Output the (x, y) coordinate of the center of the cell containing the given text.  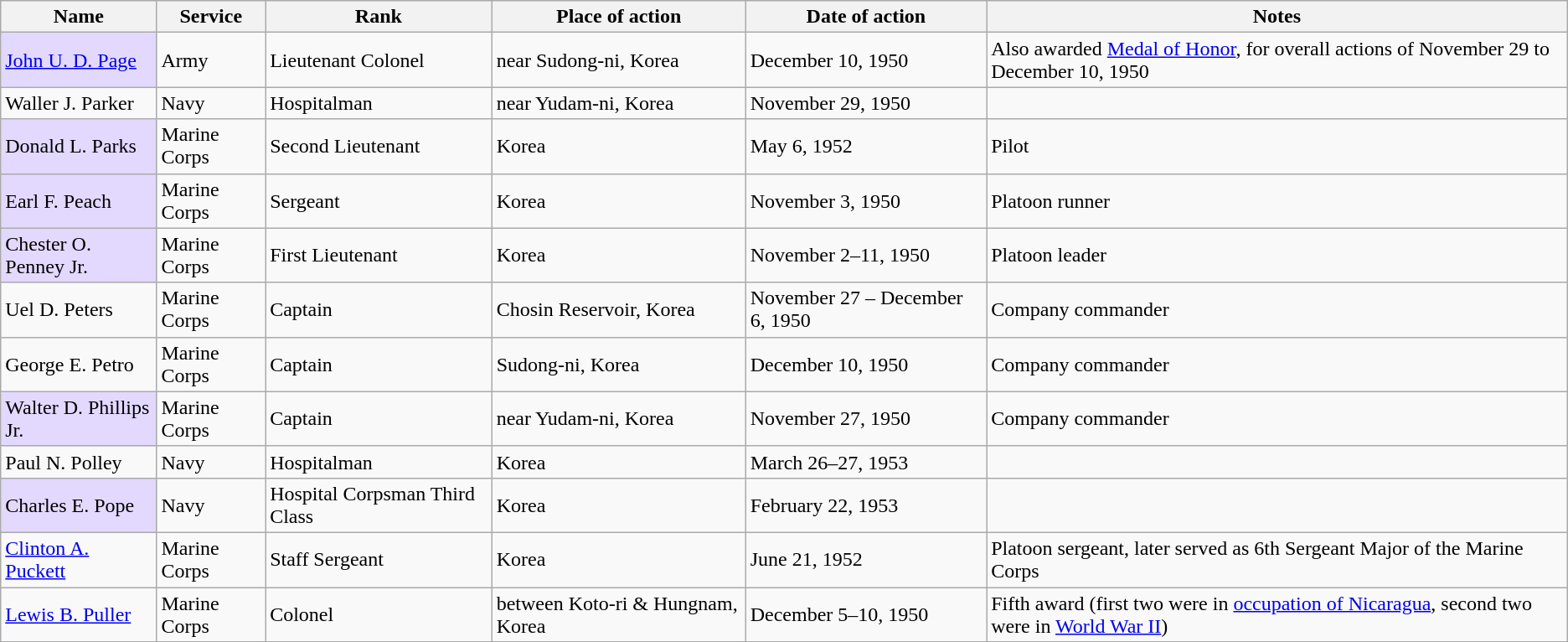
March 26–27, 1953 (866, 462)
Chester O. Penney Jr. (79, 255)
Fifth award (first two were in occupation of Nicaragua, second two were in World War II) (1277, 614)
November 27, 1950 (866, 419)
Service (211, 17)
Platoon runner (1277, 201)
December 5–10, 1950 (866, 614)
Place of action (618, 17)
First Lieutenant (379, 255)
Charles E. Pope (79, 505)
Sudong-ni, Korea (618, 364)
February 22, 1953 (866, 505)
Army (211, 60)
Colonel (379, 614)
Name (79, 17)
Clinton A. Puckett (79, 560)
Platoon leader (1277, 255)
near Sudong-ni, Korea (618, 60)
Walter D. Phillips Jr. (79, 419)
Waller J. Parker (79, 103)
Paul N. Polley (79, 462)
Date of action (866, 17)
George E. Petro (79, 364)
June 21, 1952 (866, 560)
Donald L. Parks (79, 146)
Hospital Corpsman Third Class (379, 505)
Chosin Reservoir, Korea (618, 310)
Staff Sergeant (379, 560)
between Koto-ri & Hungnam, Korea (618, 614)
November 29, 1950 (866, 103)
Earl F. Peach (79, 201)
John U. D. Page (79, 60)
Also awarded Medal of Honor, for overall actions of November 29 to December 10, 1950 (1277, 60)
Second Lieutenant (379, 146)
Sergeant (379, 201)
May 6, 1952 (866, 146)
Pilot (1277, 146)
Lieutenant Colonel (379, 60)
Uel D. Peters (79, 310)
Notes (1277, 17)
Rank (379, 17)
Platoon sergeant, later served as 6th Sergeant Major of the Marine Corps (1277, 560)
November 3, 1950 (866, 201)
November 27 – December 6, 1950 (866, 310)
Lewis B. Puller (79, 614)
November 2–11, 1950 (866, 255)
